Determine the (X, Y) coordinate at the center of the cell enclosing the given text.  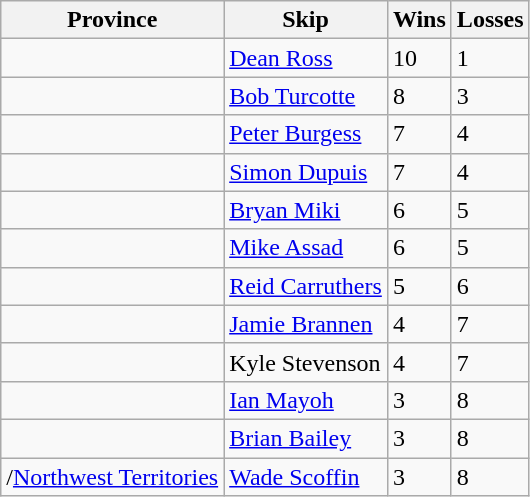
Peter Burgess (306, 134)
Reid Carruthers (306, 286)
Bryan Miki (306, 210)
Kyle Stevenson (306, 362)
10 (419, 58)
Mike Assad (306, 248)
Brian Bailey (306, 438)
Province (112, 20)
Bob Turcotte (306, 96)
Skip (306, 20)
/Northwest Territories (112, 477)
Jamie Brannen (306, 324)
1 (490, 58)
Simon Dupuis (306, 172)
Dean Ross (306, 58)
Wade Scoffin (306, 477)
Ian Mayoh (306, 400)
Losses (490, 20)
Wins (419, 20)
